From the cell containing the given text, extract its center point as [x, y] coordinate. 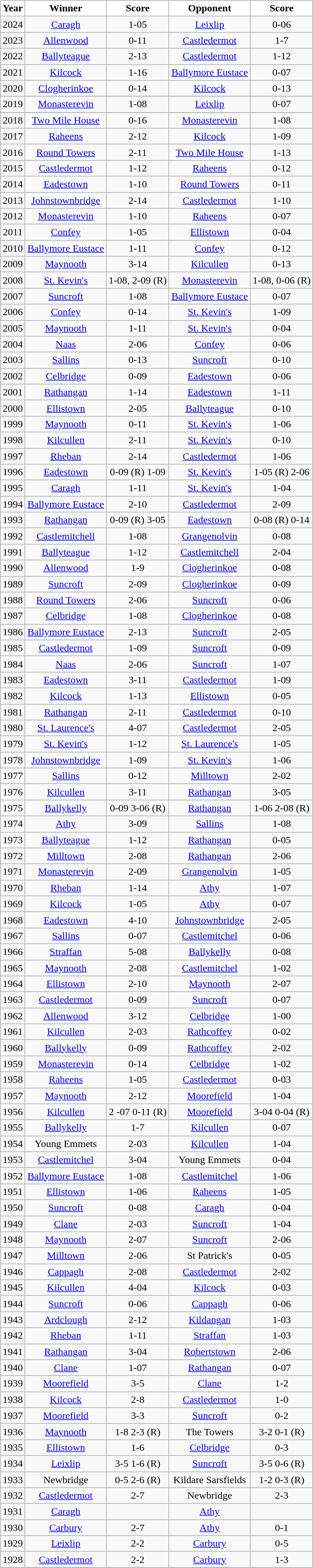
1937 [13, 1415]
0-1 [282, 1528]
1-2 0-3 (R) [282, 1479]
4-04 [138, 1288]
1975 [13, 808]
2019 [13, 104]
1998 [13, 440]
1-2 [282, 1384]
1977 [13, 776]
3-5 1-6 (R) [138, 1463]
Robertstown [210, 1352]
2003 [13, 360]
1970 [13, 888]
1949 [13, 1224]
2018 [13, 120]
1-06 2-08 (R) [282, 808]
1-08, 2-09 (R) [138, 280]
2-8 [138, 1400]
1968 [13, 920]
1929 [13, 1544]
1940 [13, 1368]
1-6 [138, 1447]
1953 [13, 1160]
2 -07 0-11 (R) [138, 1112]
1972 [13, 856]
Year [13, 8]
1995 [13, 488]
1-16 [138, 72]
1-0 [282, 1400]
1980 [13, 728]
2021 [13, 72]
2004 [13, 344]
2010 [13, 248]
2006 [13, 312]
1960 [13, 1048]
2022 [13, 56]
3-2 0-1 (R) [282, 1431]
1946 [13, 1272]
1945 [13, 1288]
0-09 3-06 (R) [138, 808]
3-3 [138, 1415]
1-05 (R) 2-06 [282, 472]
2007 [13, 296]
1967 [13, 936]
0-5 [282, 1544]
1935 [13, 1447]
1987 [13, 616]
0-3 [282, 1447]
1928 [13, 1560]
1930 [13, 1528]
1933 [13, 1479]
2001 [13, 392]
0-5 2-6 (R) [138, 1479]
2016 [13, 152]
1973 [13, 840]
1955 [13, 1128]
2012 [13, 216]
2008 [13, 280]
3-04 0-04 (R) [282, 1112]
5-08 [138, 952]
Ardclough [66, 1320]
1938 [13, 1400]
1942 [13, 1336]
1999 [13, 424]
3-5 [138, 1384]
1963 [13, 1000]
1966 [13, 952]
1948 [13, 1240]
1947 [13, 1256]
1962 [13, 1016]
1982 [13, 696]
1991 [13, 552]
1936 [13, 1431]
1979 [13, 744]
1986 [13, 632]
1934 [13, 1463]
1931 [13, 1512]
St Patrick's [210, 1256]
2024 [13, 24]
1950 [13, 1208]
0-2 [282, 1415]
1951 [13, 1192]
3-5 0-6 (R) [282, 1463]
2011 [13, 232]
1-08, 0-06 (R) [282, 280]
Winner [66, 8]
3-12 [138, 1016]
1997 [13, 456]
1-00 [282, 1016]
1964 [13, 984]
1-9 [138, 568]
1981 [13, 712]
1993 [13, 520]
2005 [13, 328]
2009 [13, 264]
2-3 [282, 1496]
1978 [13, 760]
Kildangan [210, 1320]
0-02 [282, 1032]
1969 [13, 904]
1996 [13, 472]
1957 [13, 1096]
1939 [13, 1384]
2017 [13, 136]
1961 [13, 1032]
1971 [13, 872]
Opponent [210, 8]
1954 [13, 1144]
4-07 [138, 728]
1-8 2-3 (R) [138, 1431]
0-16 [138, 120]
3-09 [138, 824]
1984 [13, 664]
0-08 (R) 0-14 [282, 520]
The Towers [210, 1431]
1941 [13, 1352]
1983 [13, 680]
1985 [13, 648]
1-3 [282, 1560]
1976 [13, 792]
1943 [13, 1320]
1932 [13, 1496]
2014 [13, 184]
1965 [13, 968]
4-10 [138, 920]
2020 [13, 88]
1989 [13, 584]
1992 [13, 536]
1994 [13, 504]
2-04 [282, 552]
Kildare Sarsfields [210, 1479]
2002 [13, 376]
1956 [13, 1112]
1944 [13, 1304]
2013 [13, 200]
1958 [13, 1080]
0-09 (R) 3-05 [138, 520]
2015 [13, 168]
1959 [13, 1064]
0-09 (R) 1-09 [138, 472]
1974 [13, 824]
1988 [13, 600]
3-14 [138, 264]
2023 [13, 40]
3-05 [282, 792]
1952 [13, 1176]
1990 [13, 568]
2000 [13, 408]
